Detect which cell encompasses the target text, then output its [x, y] center coordinate. 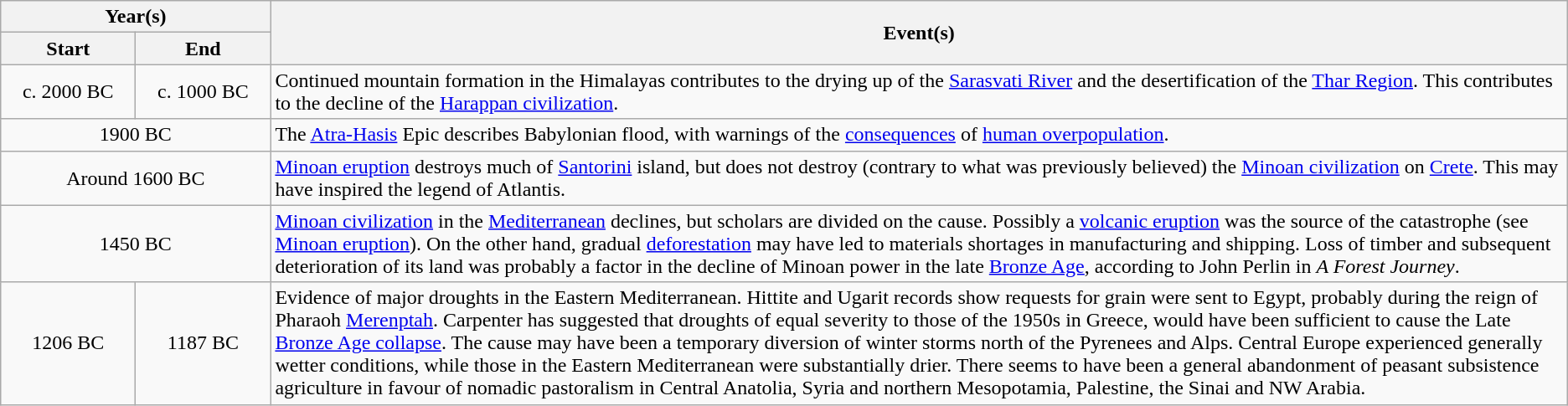
1900 BC [136, 135]
1187 BC [203, 343]
Year(s) [136, 17]
Around 1600 BC [136, 177]
c. 1000 BC [203, 92]
Start [69, 49]
The Atra-Hasis Epic describes Babylonian flood, with warnings of the consequences of human overpopulation. [919, 135]
End [203, 49]
1450 BC [136, 244]
Event(s) [919, 33]
c. 2000 BC [69, 92]
1206 BC [69, 343]
